Pinpoint the cell where the given text exists, returning its (X, Y) midpoint coordinate. 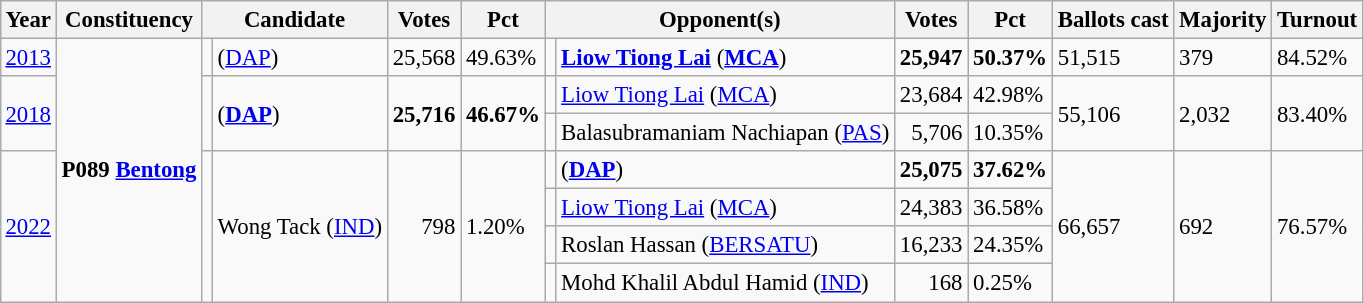
5,706 (932, 133)
37.62% (1010, 170)
Roslan Hassan (BERSATU) (726, 245)
692 (1223, 226)
2022 (28, 226)
Candidate (295, 20)
23,684 (932, 95)
2013 (28, 57)
2018 (28, 114)
42.98% (1010, 95)
84.52% (1318, 57)
25,075 (932, 170)
25,947 (932, 57)
50.37% (1010, 57)
2,032 (1223, 114)
55,106 (1112, 114)
25,568 (424, 57)
46.67% (504, 114)
Majority (1223, 20)
P089 Bentong (128, 170)
0.25% (1010, 283)
76.57% (1318, 226)
Opponent(s) (720, 20)
24.35% (1010, 245)
36.58% (1010, 208)
Constituency (128, 20)
66,657 (1112, 226)
51,515 (1112, 57)
Mohd Khalil Abdul Hamid (IND) (726, 283)
49.63% (504, 57)
83.40% (1318, 114)
10.35% (1010, 133)
25,716 (424, 114)
Wong Tack (IND) (300, 226)
Balasubramaniam Nachiapan (PAS) (726, 133)
Ballots cast (1112, 20)
1.20% (504, 226)
168 (932, 283)
24,383 (932, 208)
Year (28, 20)
16,233 (932, 245)
379 (1223, 57)
Turnout (1318, 20)
798 (424, 226)
